Locate the cell with the specified text and output its [X, Y] center coordinate. 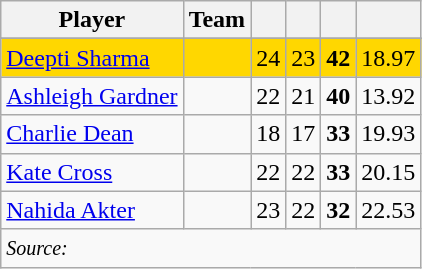
22.53 [388, 210]
42 [338, 58]
Deepti Sharma [92, 58]
13.92 [388, 96]
Charlie Dean [92, 134]
18 [268, 134]
17 [304, 134]
Ashleigh Gardner [92, 96]
40 [338, 96]
32 [338, 210]
Kate Cross [92, 172]
Source: [211, 248]
18.97 [388, 58]
Player [92, 20]
21 [304, 96]
Nahida Akter [92, 210]
24 [268, 58]
20.15 [388, 172]
Team [217, 20]
19.93 [388, 134]
